Return the (x, y) coordinate for the center point of the cell that contains the specified text.  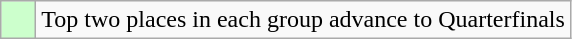
Top two places in each group advance to Quarterfinals (304, 20)
